Return the (X, Y) coordinate for the center point of the cell that contains the specified text.  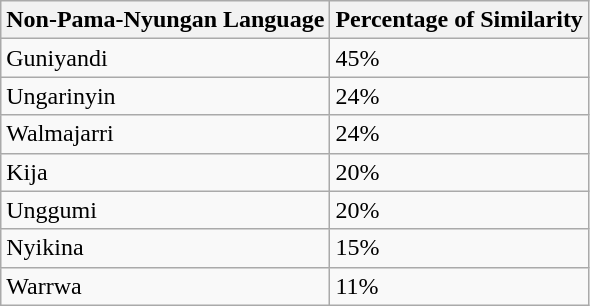
Kija (166, 172)
45% (460, 58)
Guniyandi (166, 58)
Percentage of Similarity (460, 20)
Ungarinyin (166, 96)
11% (460, 286)
Unggumi (166, 210)
Warrwa (166, 286)
15% (460, 248)
Walmajarri (166, 134)
Non-Pama-Nyungan Language (166, 20)
Nyikina (166, 248)
